Output the (x, y) coordinate of the center of the cell containing the given text.  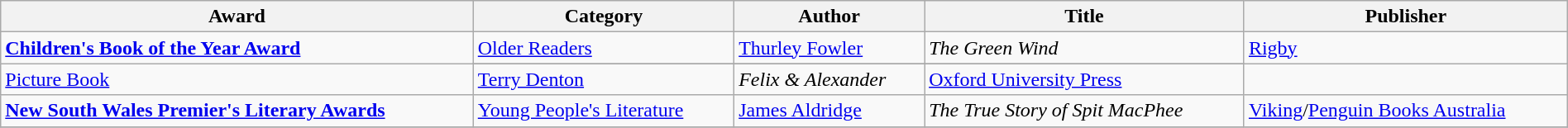
Title (1085, 17)
Children's Book of the Year Award (237, 48)
James Aldridge (829, 111)
Author (829, 17)
Felix & Alexander (829, 79)
Young People's Literature (604, 111)
Older Readers (604, 48)
Publisher (1406, 17)
Award (237, 17)
Thurley Fowler (829, 48)
Rigby (1406, 48)
Oxford University Press (1085, 79)
Viking/Penguin Books Australia (1406, 111)
Category (604, 17)
New South Wales Premier's Literary Awards (237, 111)
The True Story of Spit MacPhee (1085, 111)
Picture Book (237, 79)
Terry Denton (604, 79)
The Green Wind (1085, 48)
